Identify which cell holds the provided text, then report its [x, y] central coordinate. 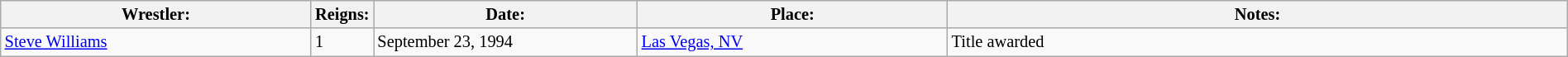
Place: [792, 14]
1 [342, 42]
Notes: [1257, 14]
September 23, 1994 [506, 42]
Wrestler: [155, 14]
Steve Williams [155, 42]
Las Vegas, NV [792, 42]
Title awarded [1257, 42]
Reigns: [342, 14]
Date: [506, 14]
